Scan for the cell matching the given text and deliver its (X, Y) coordinate at center. 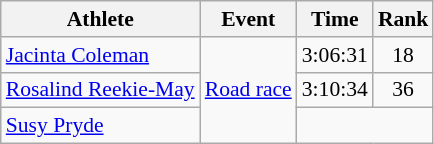
Athlete (100, 19)
3:10:34 (335, 90)
18 (404, 55)
Event (248, 19)
Time (335, 19)
Rosalind Reekie-May (100, 90)
Jacinta Coleman (100, 55)
Road race (248, 90)
3:06:31 (335, 55)
Susy Pryde (100, 126)
Rank (404, 19)
36 (404, 90)
